Capture the cell that displays the provided text and extract its [X, Y] central coordinate. 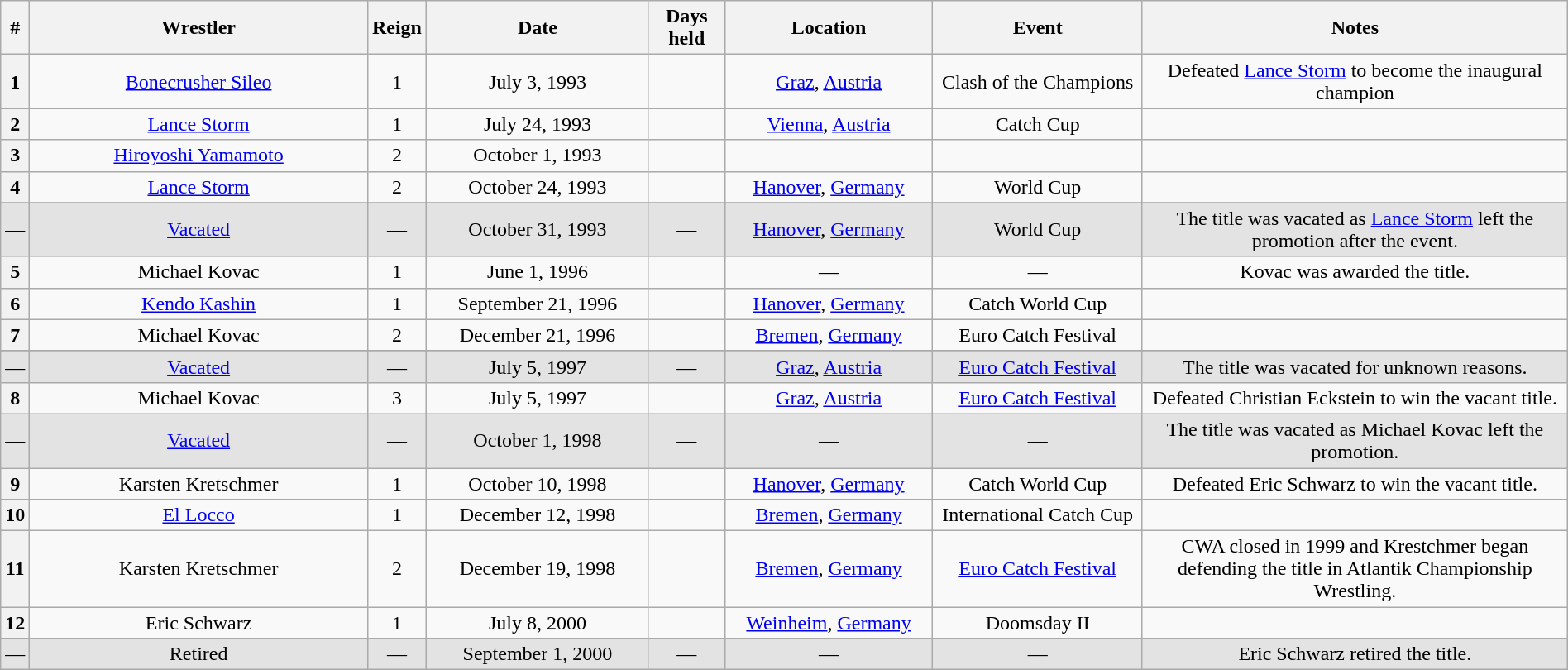
El Locco [198, 515]
The title was vacated for unknown reasons. [1355, 366]
October 1, 1993 [538, 156]
Catch Cup [1037, 124]
12 [15, 623]
4 [15, 187]
9 [15, 484]
Clash of the Champions [1037, 81]
Eric Schwarz [198, 623]
The title was vacated as Michael Kovac left the promotion. [1355, 440]
5 [15, 272]
Location [829, 28]
July 24, 1993 [538, 124]
Defeated Christian Eckstein to win the vacant title. [1355, 398]
July 8, 2000 [538, 623]
October 31, 1993 [538, 230]
October 24, 1993 [538, 187]
Date [538, 28]
Reign [397, 28]
6 [15, 304]
Retired [198, 654]
October 1, 1998 [538, 440]
Doomsday II [1037, 623]
December 12, 1998 [538, 515]
Kendo Kashin [198, 304]
11 [15, 569]
October 10, 1998 [538, 484]
7 [15, 335]
December 19, 1998 [538, 569]
Notes [1355, 28]
December 21, 1996 [538, 335]
Vienna, Austria [829, 124]
Eric Schwarz retired the title. [1355, 654]
CWA closed in 1999 and Krestchmer began defending the title in Atlantik Championship Wrestling. [1355, 569]
Bonecrusher Sileo [198, 81]
Weinheim, Germany [829, 623]
September 1, 2000 [538, 654]
8 [15, 398]
Event [1037, 28]
Defeated Eric Schwarz to win the vacant title. [1355, 484]
Defeated Lance Storm to become the inaugural champion [1355, 81]
The title was vacated as Lance Storm left the promotion after the event. [1355, 230]
June 1, 1996 [538, 272]
July 3, 1993 [538, 81]
Days held [686, 28]
International Catch Cup [1037, 515]
10 [15, 515]
September 21, 1996 [538, 304]
# [15, 28]
Kovac was awarded the title. [1355, 272]
Hiroyoshi Yamamoto [198, 156]
Wrestler [198, 28]
